Detect which cell encompasses the target text, then output its (x, y) center coordinate. 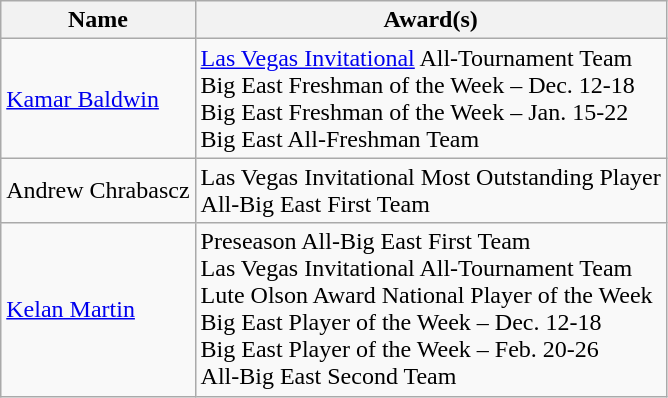
Andrew Chrabascz (98, 190)
Las Vegas Invitational Most Outstanding PlayerAll-Big East First Team (430, 190)
Kamar Baldwin (98, 98)
Name (98, 20)
Kelan Martin (98, 310)
Award(s) (430, 20)
